Identify which cell holds the provided text, then report its [x, y] central coordinate. 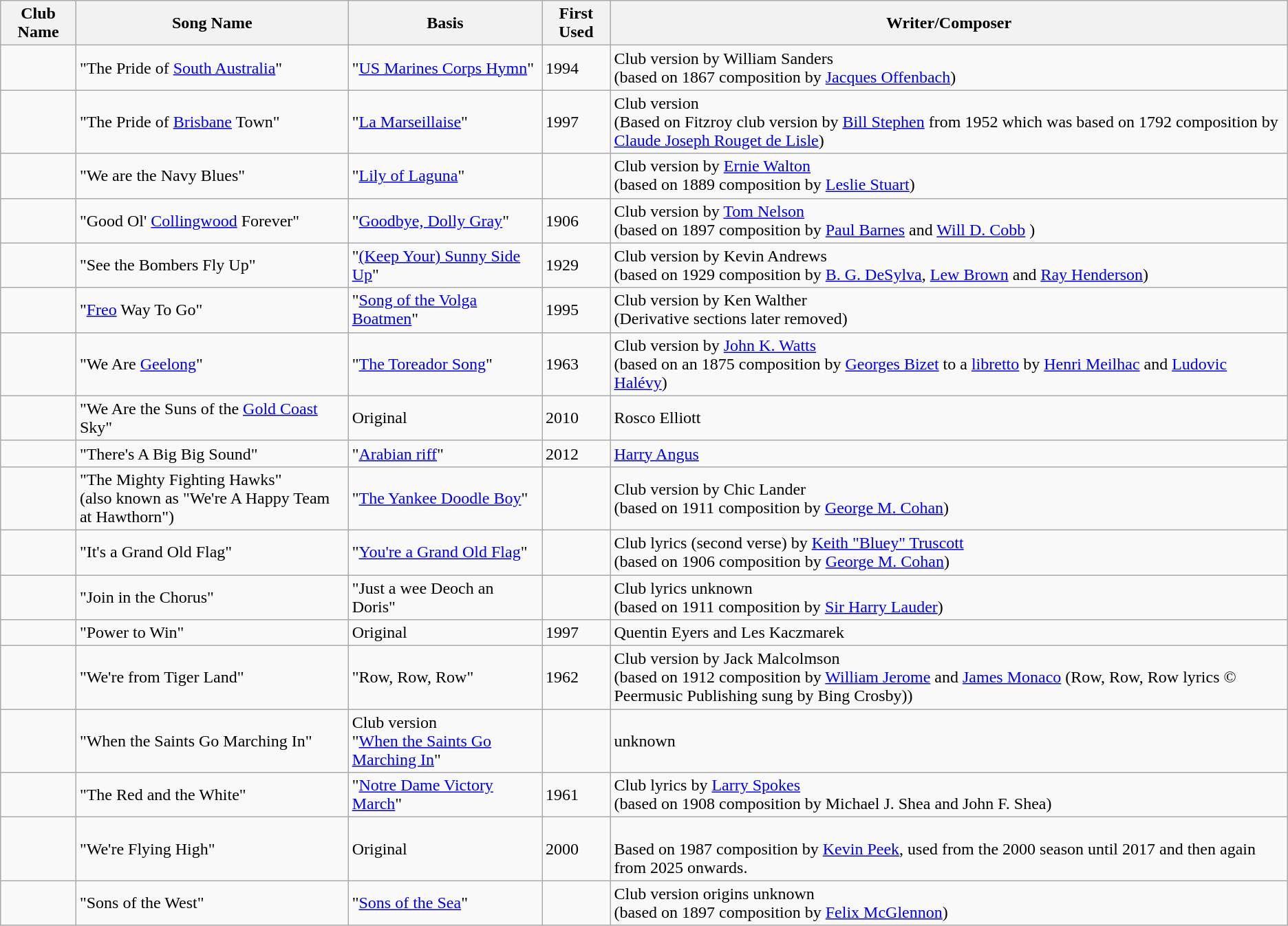
Harry Angus [949, 453]
"Sons of the Sea" [444, 903]
"(Keep Your) Sunny Side Up" [444, 266]
Club lyrics (second verse) by Keith "Bluey" Truscott(based on 1906 composition by George M. Cohan) [949, 552]
"Arabian riff" [444, 453]
2000 [577, 849]
unknown [949, 741]
"Song of the Volga Boatmen" [444, 310]
"We're Flying High" [212, 849]
Club version by Chic Lander(based on 1911 composition by George M. Cohan) [949, 498]
"The Red and the White" [212, 795]
Club version by William Sanders(based on 1867 composition by Jacques Offenbach) [949, 67]
"Goodbye, Dolly Gray" [444, 220]
"The Pride of Brisbane Town" [212, 122]
1963 [577, 364]
Club version by Kevin Andrews(based on 1929 composition by B. G. DeSylva, Lew Brown and Ray Henderson) [949, 266]
First Used [577, 23]
"Good Ol' Collingwood Forever" [212, 220]
"The Yankee Doodle Boy" [444, 498]
"We're from Tiger Land" [212, 678]
Basis [444, 23]
"Sons of the West" [212, 903]
1962 [577, 678]
Club lyrics unknown (based on 1911 composition by Sir Harry Lauder) [949, 597]
"Notre Dame Victory March" [444, 795]
1995 [577, 310]
Club version"When the Saints Go Marching In" [444, 741]
"Freo Way To Go" [212, 310]
Club version(Based on Fitzroy club version by Bill Stephen from 1952 which was based on 1792 composition by Claude Joseph Rouget de Lisle) [949, 122]
2012 [577, 453]
Song Name [212, 23]
"See the Bombers Fly Up" [212, 266]
1994 [577, 67]
"La Marseillaise" [444, 122]
Club version by John K. Watts(based on an 1875 composition by Georges Bizet to a libretto by Henri Meilhac and Ludovic Halévy) [949, 364]
1961 [577, 795]
"Row, Row, Row" [444, 678]
"There's A Big Big Sound" [212, 453]
Club version by Tom Nelson(based on 1897 composition by Paul Barnes and Will D. Cobb ) [949, 220]
"You're a Grand Old Flag" [444, 552]
"Power to Win" [212, 633]
"The Pride of South Australia" [212, 67]
Club version by Ken Walther(Derivative sections later removed) [949, 310]
Club version origins unknown(based on 1897 composition by Felix McGlennon) [949, 903]
"We Are Geelong" [212, 364]
Rosco Elliott [949, 418]
"Just a wee Deoch an Doris" [444, 597]
Writer/Composer [949, 23]
Quentin Eyers and Les Kaczmarek [949, 633]
1906 [577, 220]
"US Marines Corps Hymn" [444, 67]
Based on 1987 composition by Kevin Peek, used from the 2000 season until 2017 and then again from 2025 onwards. [949, 849]
"When the Saints Go Marching In" [212, 741]
"Join in the Chorus" [212, 597]
Club Name [39, 23]
Club lyrics by Larry Spokes(based on 1908 composition by Michael J. Shea and John F. Shea) [949, 795]
Club version by Ernie Walton(based on 1889 composition by Leslie Stuart) [949, 176]
"The Mighty Fighting Hawks"(also known as "We're A Happy Team at Hawthorn") [212, 498]
"It's a Grand Old Flag" [212, 552]
"Lily of Laguna" [444, 176]
1929 [577, 266]
"The Toreador Song" [444, 364]
2010 [577, 418]
"We Are the Suns of the Gold Coast Sky" [212, 418]
"We are the Navy Blues" [212, 176]
